Locate the cell with the specified text and output its (x, y) center coordinate. 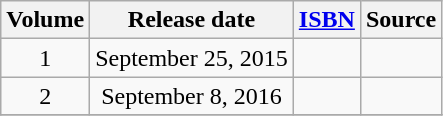
2 (46, 96)
Source (400, 20)
Volume (46, 20)
ISBN (326, 20)
Release date (192, 20)
1 (46, 58)
September 25, 2015 (192, 58)
September 8, 2016 (192, 96)
